Find where the given text appears and provide that cell's center as [X, Y] coordinate. 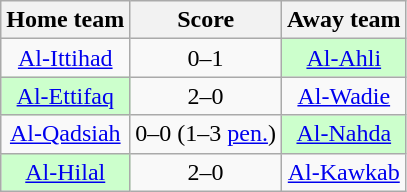
Al-Ittihad [66, 58]
Al-Wadie [344, 96]
Home team [66, 20]
Al-Nahda [344, 134]
0–1 [206, 58]
Al-Qadsiah [66, 134]
Al-Hilal [66, 172]
0–0 (1–3 pen.) [206, 134]
Al-Ahli [344, 58]
Away team [344, 20]
Al-Ettifaq [66, 96]
Al-Kawkab [344, 172]
Score [206, 20]
